Search for the cell housing the specified text and yield its (x, y) center coordinate. 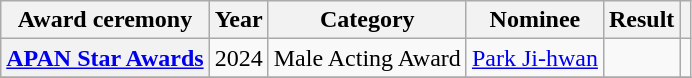
Award ceremony (105, 20)
Male Acting Award (367, 58)
2024 (238, 58)
Nominee (534, 20)
Year (238, 20)
APAN Star Awards (105, 58)
Result (641, 20)
Category (367, 20)
Park Ji-hwan (534, 58)
